Return [x, y] of the center of cell containing provided text 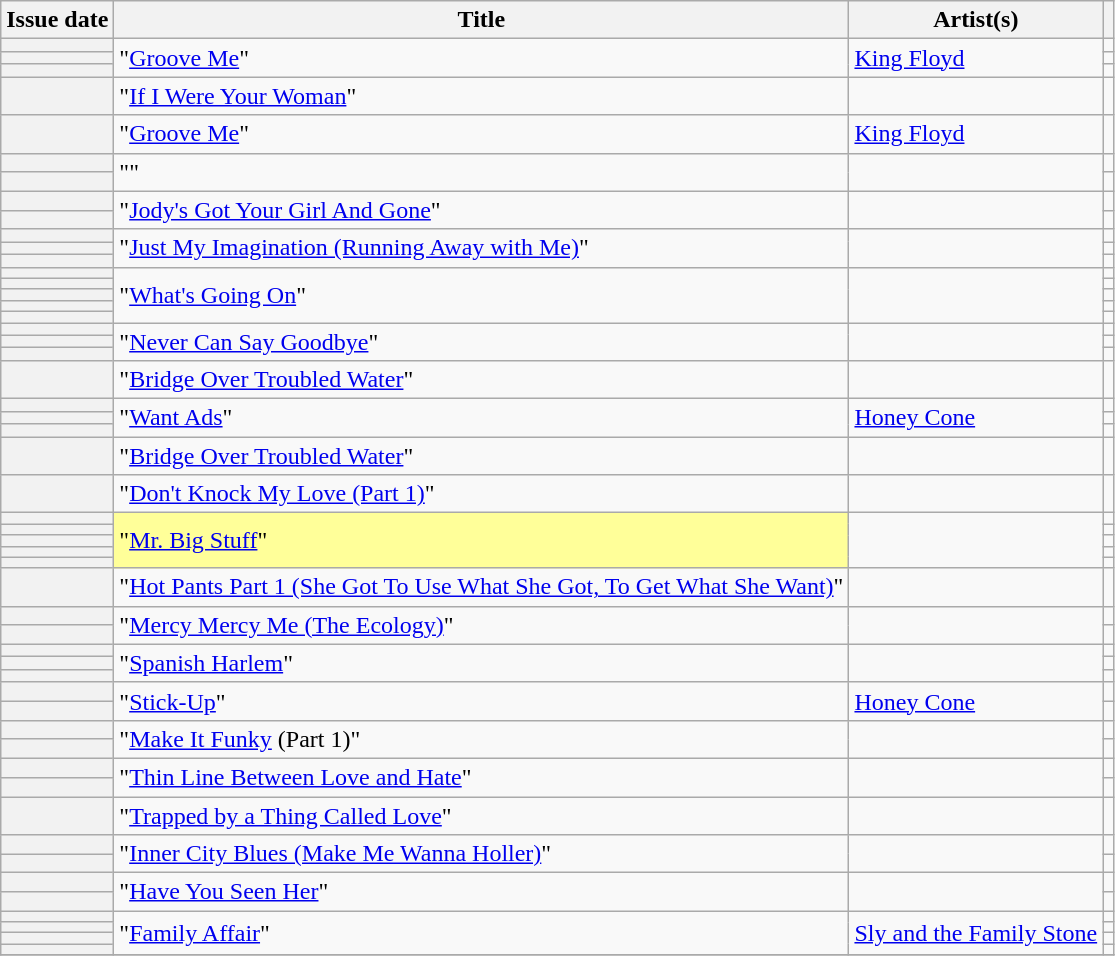
"Jody's Got Your Girl And Gone" [482, 210]
Issue date [58, 20]
"Thin Line Between Love and Hate" [482, 777]
"If I Were Your Woman" [482, 96]
"Make It Funky (Part 1)" [482, 739]
"Mercy Mercy Me (The Ecology)" [482, 625]
"" [482, 172]
"Hot Pants Part 1 (She Got To Use What She Got, To Get What She Want)" [482, 587]
"Don't Knock My Love (Part 1)" [482, 494]
"What's Going On" [482, 294]
Title [482, 20]
"Spanish Harlem" [482, 663]
Artist(s) [976, 20]
"Trapped by a Thing Called Love" [482, 815]
"Mr. Big Stuff" [482, 540]
Sly and the Family Stone [976, 933]
"Family Affair" [482, 933]
"Never Can Say Goodbye" [482, 341]
"Inner City Blues (Make Me Wanna Holler)" [482, 854]
"Have You Seen Her" [482, 892]
"Just My Imagination (Running Away with Me)" [482, 248]
"Stick-Up" [482, 701]
"Want Ads" [482, 418]
